Find where the given text appears and provide that cell's center as (X, Y) coordinate. 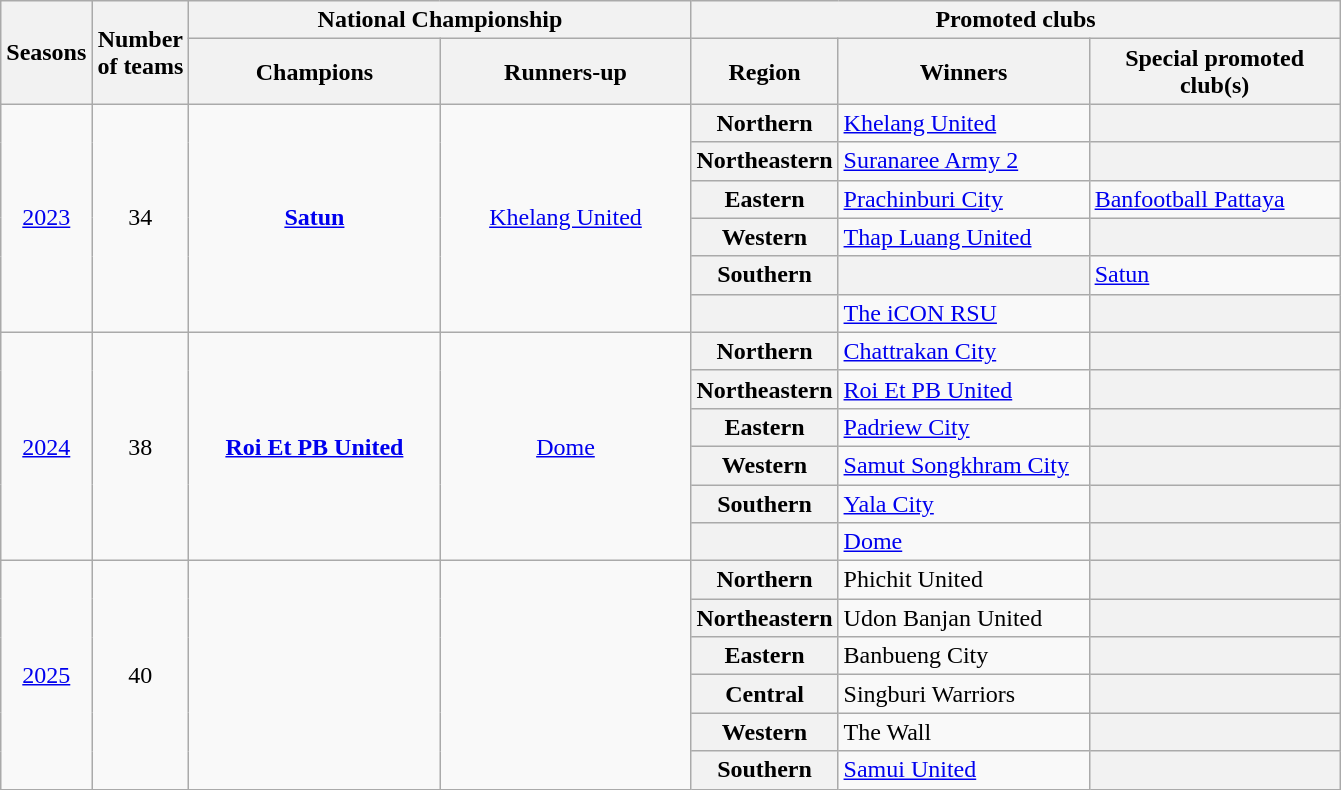
2025 (46, 675)
Winners (964, 72)
Yala City (964, 503)
Udon Banjan United (964, 618)
The Wall (964, 732)
Thap Luang United (964, 237)
Region (764, 72)
Numberof teams (140, 52)
Chattrakan City (964, 351)
Prachinburi City (964, 199)
Singburi Warriors (964, 694)
Banbueng City (964, 656)
Samui United (964, 770)
2024 (46, 446)
Special promoted club(s) (1214, 72)
2023 (46, 218)
Central (764, 694)
Banfootball Pattaya (1214, 199)
Champions (314, 72)
Runners-up (566, 72)
Suranaree Army 2 (964, 161)
National Championship (440, 20)
Samut Songkhram City (964, 465)
Phichit United (964, 580)
40 (140, 675)
Padriew City (964, 427)
Seasons (46, 52)
34 (140, 218)
The iCON RSU (964, 313)
Promoted clubs (1016, 20)
38 (140, 446)
